Output the [x, y] coordinate of the center of the cell containing the given text.  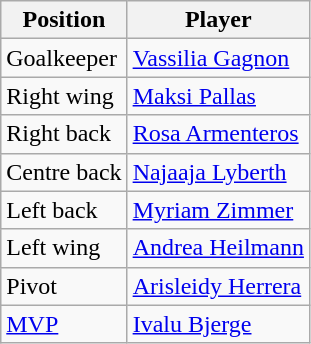
Right back [64, 134]
Left back [64, 210]
Andrea Heilmann [218, 248]
Maksi Pallas [218, 96]
Ivalu Bjerge [218, 324]
Right wing [64, 96]
Left wing [64, 248]
Centre back [64, 172]
Goalkeeper [64, 58]
Najaaja Lyberth [218, 172]
Rosa Armenteros [218, 134]
Vassilia Gagnon [218, 58]
Myriam Zimmer [218, 210]
Arisleidy Herrera [218, 286]
MVP [64, 324]
Player [218, 20]
Position [64, 20]
Pivot [64, 286]
